Identify which cell holds the provided text, then report its [X, Y] central coordinate. 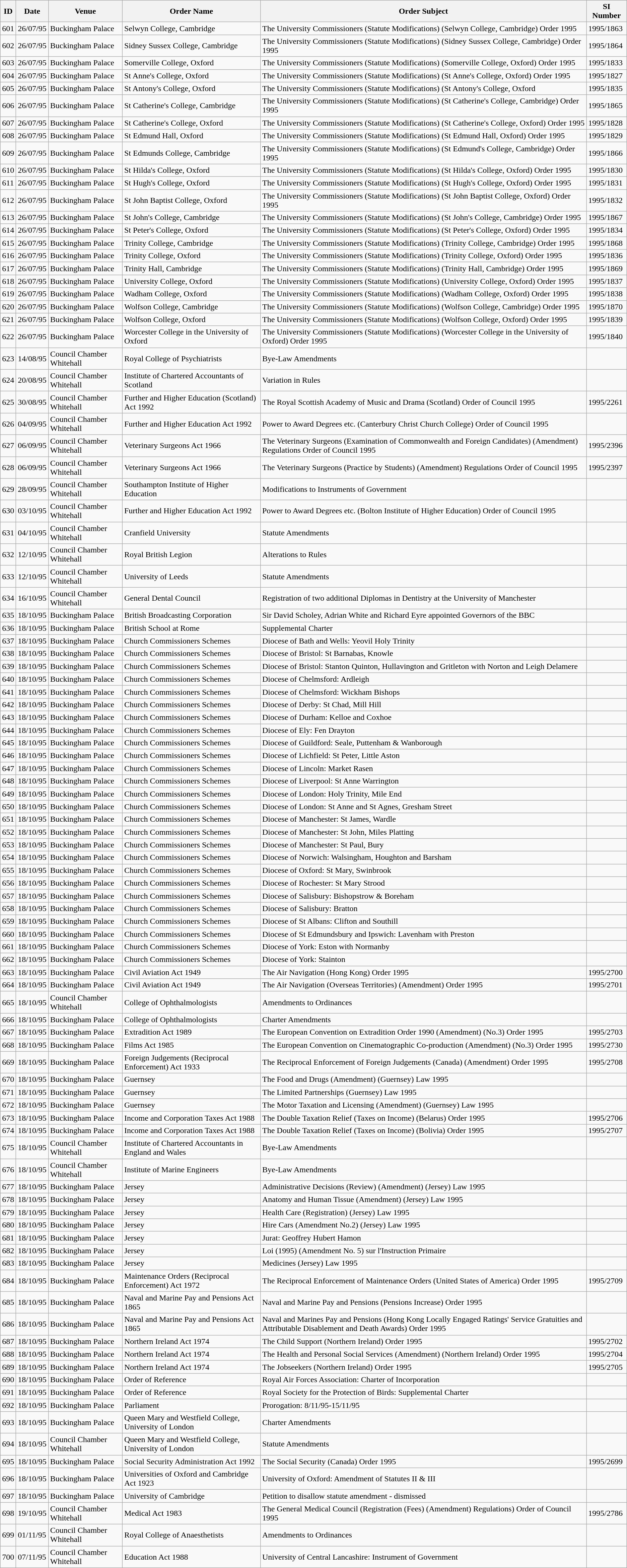
Institute of Marine Engineers [191, 1169]
Somerville College, Oxford [191, 63]
Diocese of Manchester: St James, Wardle [423, 819]
641 [8, 692]
The University Commissioners (Statute Modifications) (St Antony's College, Oxford [423, 88]
680 [8, 1225]
676 [8, 1169]
Maintenance Orders (Reciprocal Enforcement) Act 1972 [191, 1280]
684 [8, 1280]
660 [8, 934]
614 [8, 230]
04/09/95 [32, 424]
649 [8, 794]
The University Commissioners (Statute Modifications) (University College, Oxford) Order 1995 [423, 281]
St Peter's College, Oxford [191, 230]
1995/1830 [607, 170]
St Anne's College, Oxford [191, 76]
1995/1865 [607, 106]
1995/1834 [607, 230]
University of Leeds [191, 577]
639 [8, 666]
St John Baptist College, Oxford [191, 200]
ID [8, 11]
638 [8, 654]
618 [8, 281]
Variation in Rules [423, 380]
619 [8, 294]
Date [32, 11]
The University Commissioners (Statute Modifications) (St Anne's College, Oxford) Order 1995 [423, 76]
Cranfield University [191, 533]
651 [8, 819]
07/11/95 [32, 1557]
University of Central Lancashire: Instrument of Government [423, 1557]
693 [8, 1422]
1995/1828 [607, 123]
605 [8, 88]
1995/2700 [607, 972]
Royal Air Forces Association: Charter of Incorporation [423, 1379]
The University Commissioners (Statute Modifications) (Wolfson College, Oxford) Order 1995 [423, 319]
The University Commissioners (Statute Modifications) (Trinity Hall, Cambridge) Order 1995 [423, 269]
Power to Award Degrees etc. (Canterbury Christ Church College) Order of Council 1995 [423, 424]
28/09/95 [32, 490]
St Edmunds College, Cambridge [191, 153]
University College, Oxford [191, 281]
Diocese of Manchester: St Paul, Bury [423, 845]
645 [8, 743]
Worcester College in the University of Oxford [191, 337]
The University Commissioners (Statute Modifications) (St John Baptist College, Oxford) Order 1995 [423, 200]
673 [8, 1118]
Diocese of Liverpool: St Anne Warrington [423, 781]
666 [8, 1020]
1995/1863 [607, 28]
667 [8, 1032]
Diocese of Ely: Fen Drayton [423, 730]
General Dental Council [191, 598]
SI Number [607, 11]
The University Commissioners (Statute Modifications) (St Catherine's College, Cambridge) Order 1995 [423, 106]
The University Commissioners (Statute Modifications) (Wadham College, Oxford) Order 1995 [423, 294]
Naval and Marines Pay and Pensions (Hong Kong Locally Engaged Ratings' Service Gratuities and Attributable Disablement and Death Awards) Order 1995 [423, 1324]
601 [8, 28]
603 [8, 63]
St Hilda's College, Oxford [191, 170]
Diocese of St Edmundsbury and Ipswich: Lavenham with Preston [423, 934]
629 [8, 490]
Medicines (Jersey) Law 1995 [423, 1263]
Diocese of Bristol: St Barnabas, Knowle [423, 654]
Diocese of Guildford: Seale, Puttenham & Wanborough [423, 743]
620 [8, 307]
655 [8, 870]
The Health and Personal Social Services (Amendment) (Northern Ireland) Order 1995 [423, 1354]
The Food and Drugs (Amendment) (Guernsey) Law 1995 [423, 1079]
665 [8, 1002]
Diocese of Durham: Kelloe and Coxhoe [423, 717]
The Veterinary Surgeons (Examination of Commonwealth and Foreign Candidates) (Amendment) Regulations Order of Council 1995 [423, 445]
613 [8, 218]
The Reciprocal Enforcement of Maintenance Orders (United States of America) Order 1995 [423, 1280]
The University Commissioners (Statute Modifications) (St Edmund Hall, Oxford) Order 1995 [423, 136]
The University Commissioners (Statute Modifications) (St John's College, Cambridge) Order 1995 [423, 218]
653 [8, 845]
630 [8, 511]
Petition to disallow statute amendment - dismissed [423, 1496]
647 [8, 768]
Diocese of Lichfield: St Peter, Little Aston [423, 756]
Modifications to Instruments of Government [423, 490]
637 [8, 641]
644 [8, 730]
617 [8, 269]
612 [8, 200]
635 [8, 615]
1995/1832 [607, 200]
Wadham College, Oxford [191, 294]
681 [8, 1238]
1995/1835 [607, 88]
1995/1868 [607, 243]
648 [8, 781]
Prorogation: 8/11/95-15/11/95 [423, 1405]
St Antony's College, Oxford [191, 88]
Jurat: Geoffrey Hubert Hamon [423, 1238]
Further and Higher Education (Scotland) Act 1992 [191, 402]
674 [8, 1130]
University of Oxford: Amendment of Statutes II & III [423, 1479]
662 [8, 960]
The European Convention on Extradition Order 1990 (Amendment) (No.3) Order 1995 [423, 1032]
668 [8, 1045]
1995/2704 [607, 1354]
Trinity College, Cambridge [191, 243]
The University Commissioners (Statute Modifications) (Trinity College, Oxford) Order 1995 [423, 256]
The University Commissioners (Statute Modifications) (Somerville College, Oxford) Order 1995 [423, 63]
610 [8, 170]
1995/1831 [607, 183]
The Child Support (Northern Ireland) Order 1995 [423, 1341]
622 [8, 337]
Diocese of Chelmsford: Wickham Bishops [423, 692]
1995/1867 [607, 218]
1995/2703 [607, 1032]
688 [8, 1354]
The University Commissioners (Statute Modifications) (St Peter's College, Oxford) Order 1995 [423, 230]
643 [8, 717]
01/11/95 [32, 1535]
1995/1833 [607, 63]
The University Commissioners (Statute Modifications) (St Hugh's College, Oxford) Order 1995 [423, 183]
The Jobseekers (Northern Ireland) Order 1995 [423, 1367]
The University Commissioners (Statute Modifications) (Wolfson College, Cambridge) Order 1995 [423, 307]
695 [8, 1462]
627 [8, 445]
656 [8, 883]
Medical Act 1983 [191, 1513]
659 [8, 921]
19/10/95 [32, 1513]
St Catherine's College, Cambridge [191, 106]
1995/1839 [607, 319]
611 [8, 183]
The Reciprocal Enforcement of Foreign Judgements (Canada) (Amendment) Order 1995 [423, 1062]
1995/2702 [607, 1341]
616 [8, 256]
1995/2397 [607, 467]
Diocese of York: Stainton [423, 960]
697 [8, 1496]
The Air Navigation (Hong Kong) Order 1995 [423, 972]
Diocese of London: St Anne and St Agnes, Gresham Street [423, 807]
University of Cambridge [191, 1496]
Naval and Marine Pay and Pensions (Pensions Increase) Order 1995 [423, 1302]
632 [8, 554]
Alterations to Rules [423, 554]
Universities of Oxford and Cambridge Act 1923 [191, 1479]
657 [8, 896]
Trinity Hall, Cambridge [191, 269]
Power to Award Degrees etc. (Bolton Institute of Higher Education) Order of Council 1995 [423, 511]
The Motor Taxation and Licensing (Amendment) (Guernsey) Law 1995 [423, 1105]
The Social Security (Canada) Order 1995 [423, 1462]
Diocese of London: Holy Trinity, Mile End [423, 794]
1995/1829 [607, 136]
Selwyn College, Cambridge [191, 28]
British School at Rome [191, 628]
Diocese of Salisbury: Bratton [423, 908]
1995/1836 [607, 256]
The University Commissioners (Statute Modifications) (St Hilda's College, Oxford) Order 1995 [423, 170]
689 [8, 1367]
675 [8, 1148]
685 [8, 1302]
The University Commissioners (Statute Modifications) (St Edmund's College, Cambridge) Order 1995 [423, 153]
The Double Taxation Relief (Taxes on Income) (Bolivia) Order 1995 [423, 1130]
Trinity College, Oxford [191, 256]
Diocese of Manchester: St John, Miles Platting [423, 832]
623 [8, 358]
626 [8, 424]
Supplemental Charter [423, 628]
1995/2709 [607, 1280]
1995/1866 [607, 153]
The Limited Partnerships (Guernsey) Law 1995 [423, 1092]
Parliament [191, 1405]
1995/1869 [607, 269]
699 [8, 1535]
30/08/95 [32, 402]
Diocese of Derby: St Chad, Mill Hill [423, 704]
20/08/95 [32, 380]
The University Commissioners (Statute Modifications) (Selwyn College, Cambridge) Order 1995 [423, 28]
682 [8, 1251]
1995/1840 [607, 337]
Sir David Scholey, Adrian White and Richard Eyre appointed Governors of the BBC [423, 615]
606 [8, 106]
670 [8, 1079]
640 [8, 679]
700 [8, 1557]
664 [8, 985]
Institute of Chartered Accountants in England and Wales [191, 1148]
The Veterinary Surgeons (Practice by Students) (Amendment) Regulations Order of Council 1995 [423, 467]
The Double Taxation Relief (Taxes on Income) (Belarus) Order 1995 [423, 1118]
The University Commissioners (Statute Modifications) (Trinity College, Cambridge) Order 1995 [423, 243]
Wolfson College, Oxford [191, 319]
1995/2706 [607, 1118]
The University Commissioners (Statute Modifications) (Worcester College in the University of Oxford) Order 1995 [423, 337]
Loi (1995) (Amendment No. 5) sur l'Instruction Primaire [423, 1251]
607 [8, 123]
St Edmund Hall, Oxford [191, 136]
Institute of Chartered Accountants of Scotland [191, 380]
625 [8, 402]
615 [8, 243]
636 [8, 628]
03/10/95 [32, 511]
St Catherine's College, Oxford [191, 123]
658 [8, 908]
The University Commissioners (Statute Modifications) (St Catherine's College, Oxford) Order 1995 [423, 123]
1995/2730 [607, 1045]
694 [8, 1444]
650 [8, 807]
Royal British Legion [191, 554]
686 [8, 1324]
British Broadcasting Corporation [191, 615]
The Royal Scottish Academy of Music and Drama (Scotland) Order of Council 1995 [423, 402]
Royal College of Psychiatrists [191, 358]
1995/1870 [607, 307]
The University Commissioners (Statute Modifications) (Sidney Sussex College, Cambridge) Order 1995 [423, 46]
04/10/95 [32, 533]
1995/1864 [607, 46]
The European Convention on Cinematographic Co-production (Amendment) (No.3) Order 1995 [423, 1045]
671 [8, 1092]
Diocese of Norwich: Walsingham, Houghton and Barsham [423, 857]
1995/2786 [607, 1513]
Diocese of Salisbury: Bishopstrow & Boreham [423, 896]
672 [8, 1105]
Sidney Sussex College, Cambridge [191, 46]
Order Name [191, 11]
Hire Cars (Amendment No.2) (Jersey) Law 1995 [423, 1225]
16/10/95 [32, 598]
1995/2705 [607, 1367]
1995/1838 [607, 294]
1995/2708 [607, 1062]
654 [8, 857]
Wolfson College, Cambridge [191, 307]
Diocese of Rochester: St Mary Strood [423, 883]
The Air Navigation (Overseas Territories) (Amendment) Order 1995 [423, 985]
691 [8, 1392]
696 [8, 1479]
Social Security Administration Act 1992 [191, 1462]
Southampton Institute of Higher Education [191, 490]
Foreign Judgements (Reciprocal Enforcement) Act 1933 [191, 1062]
631 [8, 533]
1995/2396 [607, 445]
690 [8, 1379]
1995/1837 [607, 281]
1995/2699 [607, 1462]
St John's College, Cambridge [191, 218]
677 [8, 1187]
Royal College of Anaesthetists [191, 1535]
628 [8, 467]
642 [8, 704]
Diocese of St Albans: Clifton and Southill [423, 921]
687 [8, 1341]
652 [8, 832]
646 [8, 756]
602 [8, 46]
1995/2707 [607, 1130]
Diocese of Oxford: St Mary, Swinbrook [423, 870]
1995/2261 [607, 402]
Education Act 1988 [191, 1557]
Anatomy and Human Tissue (Amendment) (Jersey) Law 1995 [423, 1200]
609 [8, 153]
Venue [85, 11]
1995/1827 [607, 76]
14/08/95 [32, 358]
Health Care (Registration) (Jersey) Law 1995 [423, 1212]
St Hugh's College, Oxford [191, 183]
Films Act 1985 [191, 1045]
The General Medical Council (Registration (Fees) (Amendment) Regulations) Order of Council 1995 [423, 1513]
634 [8, 598]
698 [8, 1513]
624 [8, 380]
663 [8, 972]
Royal Society for the Protection of Birds: Supplemental Charter [423, 1392]
669 [8, 1062]
Diocese of Chelmsford: Ardleigh [423, 679]
621 [8, 319]
Administrative Decisions (Review) (Amendment) (Jersey) Law 1995 [423, 1187]
Registration of two additional Diplomas in Dentistry at the University of Manchester [423, 598]
Extradition Act 1989 [191, 1032]
678 [8, 1200]
604 [8, 76]
661 [8, 947]
1995/2701 [607, 985]
Diocese of Bristol: Stanton Quinton, Hullavington and Gritleton with Norton and Leigh Delamere [423, 666]
633 [8, 577]
692 [8, 1405]
679 [8, 1212]
Diocese of York: Eston with Normanby [423, 947]
Diocese of Lincoln: Market Rasen [423, 768]
Diocese of Bath and Wells: Yeovil Holy Trinity [423, 641]
Order Subject [423, 11]
683 [8, 1263]
608 [8, 136]
